Return (x, y) of the center of cell containing provided text 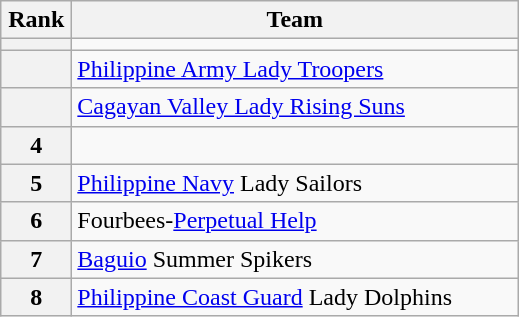
7 (36, 259)
Philippine Army Lady Troopers (295, 69)
8 (36, 297)
Cagayan Valley Lady Rising Suns (295, 107)
4 (36, 145)
Philippine Navy Lady Sailors (295, 183)
Fourbees-Perpetual Help (295, 221)
Rank (36, 20)
Philippine Coast Guard Lady Dolphins (295, 297)
Team (295, 20)
6 (36, 221)
5 (36, 183)
Baguio Summer Spikers (295, 259)
